Output the (x, y) coordinate of the center of the cell containing the given text.  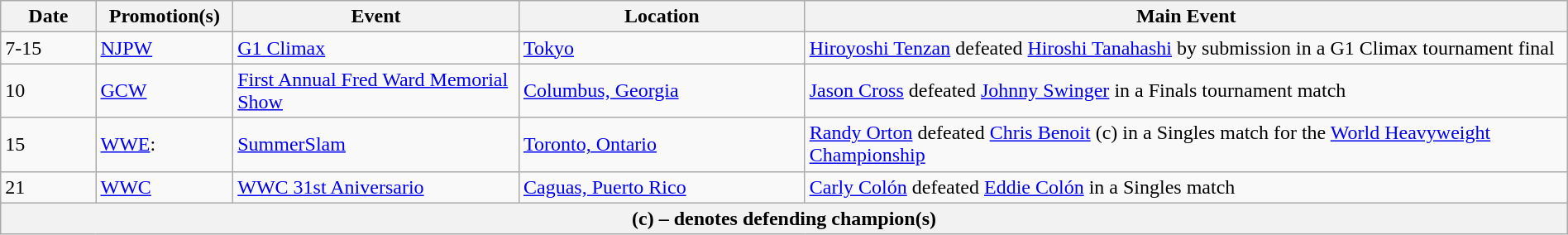
Columbus, Georgia (662, 91)
WWC (165, 187)
21 (48, 187)
Jason Cross defeated Johnny Swinger in a Finals tournament match (1186, 91)
Caguas, Puerto Rico (662, 187)
First Annual Fred Ward Memorial Show (376, 91)
Promotion(s) (165, 17)
Main Event (1186, 17)
Event (376, 17)
Carly Colón defeated Eddie Colón in a Singles match (1186, 187)
Tokyo (662, 48)
Date (48, 17)
WWC 31st Aniversario (376, 187)
15 (48, 144)
G1 Climax (376, 48)
WWE: (165, 144)
Randy Orton defeated Chris Benoit (c) in a Singles match for the World Heavyweight Championship (1186, 144)
Location (662, 17)
SummerSlam (376, 144)
(c) – denotes defending champion(s) (784, 218)
Hiroyoshi Tenzan defeated Hiroshi Tanahashi by submission in a G1 Climax tournament final (1186, 48)
GCW (165, 91)
7-15 (48, 48)
10 (48, 91)
Toronto, Ontario (662, 144)
NJPW (165, 48)
